Locate the cell with the specified text and output its (X, Y) center coordinate. 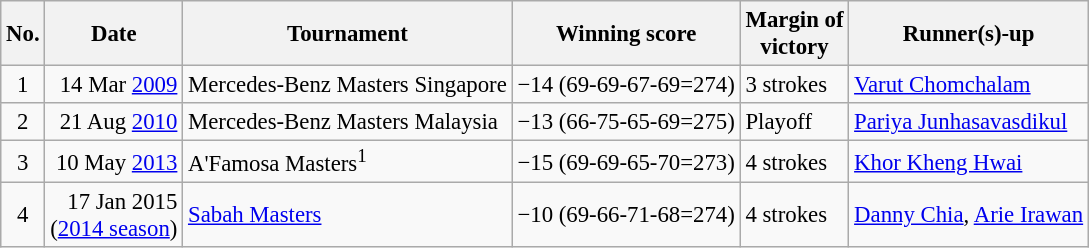
No. (23, 34)
3 (23, 162)
3 strokes (794, 85)
Danny Chia, Arie Irawan (969, 216)
1 (23, 85)
Khor Kheng Hwai (969, 162)
4 (23, 216)
Varut Chomchalam (969, 85)
10 May 2013 (114, 162)
Mercedes-Benz Masters Singapore (348, 85)
−15 (69-69-65-70=273) (626, 162)
2 (23, 122)
Playoff (794, 122)
Margin ofvictory (794, 34)
−13 (66-75-65-69=275) (626, 122)
21 Aug 2010 (114, 122)
Sabah Masters (348, 216)
17 Jan 2015(2014 season) (114, 216)
−10 (69-66-71-68=274) (626, 216)
Pariya Junhasavasdikul (969, 122)
Date (114, 34)
−14 (69-69-67-69=274) (626, 85)
Winning score (626, 34)
14 Mar 2009 (114, 85)
Tournament (348, 34)
Mercedes-Benz Masters Malaysia (348, 122)
Runner(s)-up (969, 34)
A'Famosa Masters1 (348, 162)
